From the cell containing the given text, extract its center point as (X, Y) coordinate. 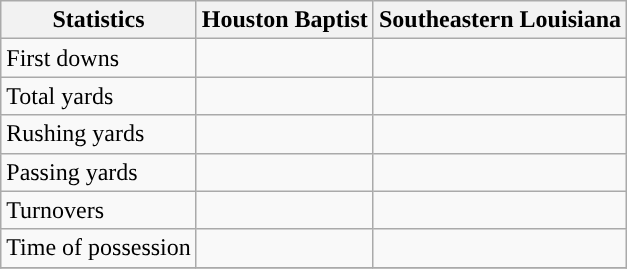
Total yards (99, 96)
Southeastern Louisiana (500, 20)
Passing yards (99, 172)
Turnovers (99, 210)
Statistics (99, 20)
Rushing yards (99, 134)
Time of possession (99, 248)
Houston Baptist (284, 20)
First downs (99, 58)
